For the text-containing cell, return its midpoint in (X, Y) coordinate format. 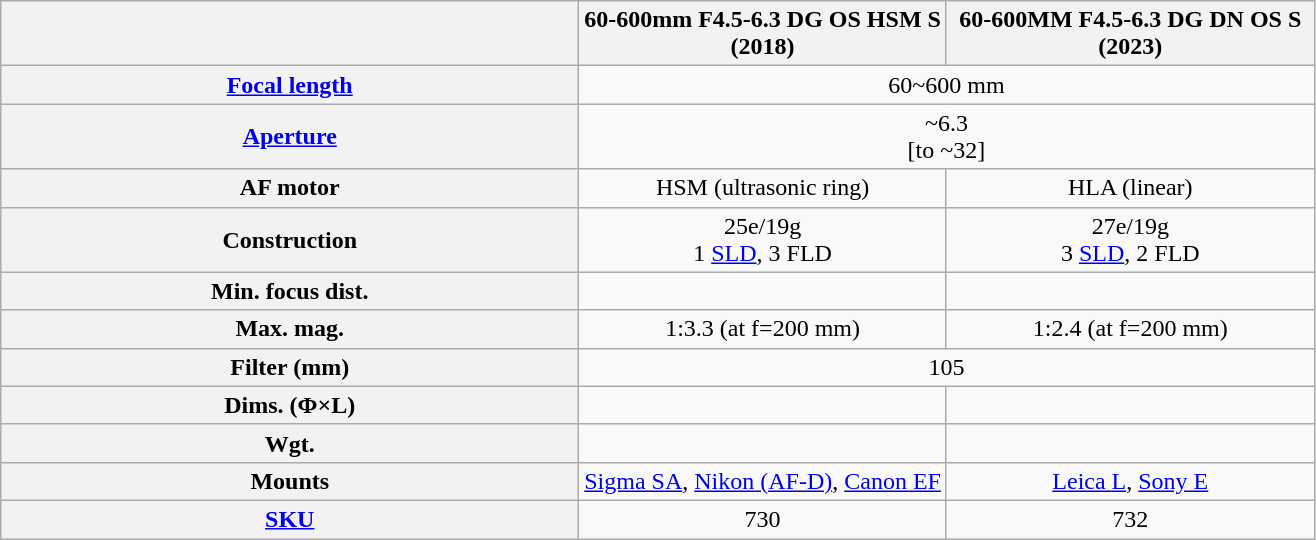
60-600MM F4.5-6.3 DG DN OS S(2023) (1130, 34)
Leica L, Sony E (1130, 481)
1:2.4 (at f=200 mm) (1130, 329)
AF motor (290, 188)
1:3.3 (at f=200 mm) (763, 329)
Sigma SA, Nikon (AF-D), Canon EF (763, 481)
Max. mag. (290, 329)
Focal length (290, 85)
HLA (linear) (1130, 188)
60-600mm F4.5-6.3 DG OS HSM S(2018) (763, 34)
732 (1130, 519)
730 (763, 519)
25e/19g1 SLD, 3 FLD (763, 240)
SKU (290, 519)
Construction (290, 240)
Wgt. (290, 443)
Filter (mm) (290, 367)
HSM (ultrasonic ring) (763, 188)
Min. focus dist. (290, 291)
Mounts (290, 481)
105 (946, 367)
Dims. (Φ×L) (290, 405)
~6.3[to ~32] (946, 136)
Aperture (290, 136)
60~600 mm (946, 85)
27e/19g3 SLD, 2 FLD (1130, 240)
